Determine the (X, Y) coordinate at the center of the cell enclosing the given text.  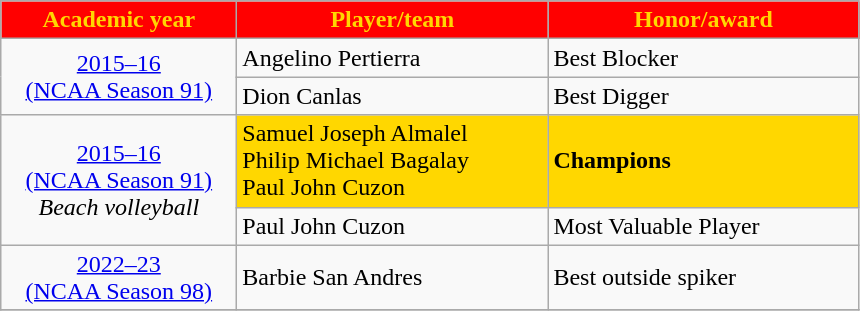
2015–16(NCAA Season 91) (119, 77)
Samuel Joseph AlmalelPhilip Michael BagalayPaul John Cuzon (392, 161)
Best Blocker (704, 58)
Angelino Pertierra (392, 58)
Barbie San Andres (392, 278)
Most Valuable Player (704, 226)
Champions (704, 161)
Honor/award (704, 20)
Best Digger (704, 96)
Player/team (392, 20)
Academic year (119, 20)
2022–23(NCAA Season 98) (119, 278)
Best outside spiker (704, 278)
Dion Canlas (392, 96)
Paul John Cuzon (392, 226)
2015–16(NCAA Season 91)Beach volleyball (119, 180)
